Scan for the cell matching the given text and deliver its (x, y) coordinate at center. 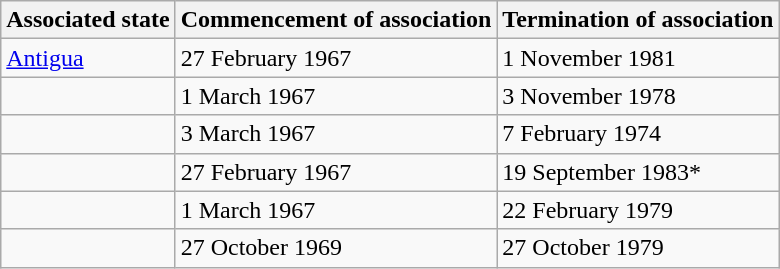
Termination of association (638, 20)
27 October 1979 (638, 248)
Antigua (88, 58)
Commencement of association (336, 20)
1 November 1981 (638, 58)
19 September 1983* (638, 172)
22 February 1979 (638, 210)
3 March 1967 (336, 134)
7 February 1974 (638, 134)
Associated state (88, 20)
27 October 1969 (336, 248)
3 November 1978 (638, 96)
